Return (x, y) of the center of cell containing provided text 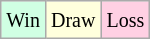
Draw (72, 20)
Win (24, 20)
Loss (126, 20)
